For the text-containing cell, return its midpoint in (X, Y) coordinate format. 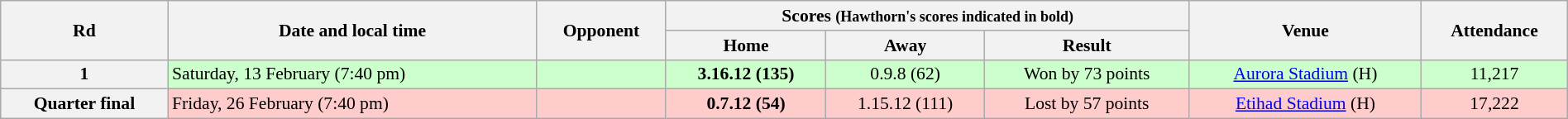
17,222 (1495, 104)
Venue (1305, 30)
Opponent (601, 30)
Attendance (1495, 30)
Rd (84, 30)
Scores (Hawthorn's scores indicated in bold) (928, 16)
Saturday, 13 February (7:40 pm) (352, 74)
Lost by 57 points (1087, 104)
Friday, 26 February (7:40 pm) (352, 104)
Aurora Stadium (H) (1305, 74)
Away (905, 45)
0.9.8 (62) (905, 74)
11,217 (1495, 74)
Date and local time (352, 30)
Won by 73 points (1087, 74)
Home (746, 45)
1 (84, 74)
Quarter final (84, 104)
1.15.12 (111) (905, 104)
3.16.12 (135) (746, 74)
Etihad Stadium (H) (1305, 104)
Result (1087, 45)
0.7.12 (54) (746, 104)
